Scan for the cell matching the given text and deliver its (x, y) coordinate at center. 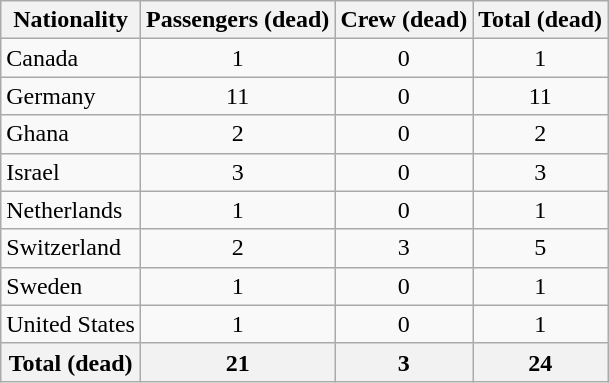
United States (71, 324)
Nationality (71, 20)
Canada (71, 58)
Switzerland (71, 248)
21 (237, 362)
5 (540, 248)
Ghana (71, 134)
Sweden (71, 286)
24 (540, 362)
Germany (71, 96)
Netherlands (71, 210)
Passengers (dead) (237, 20)
Crew (dead) (404, 20)
Israel (71, 172)
